Extract the (X, Y) coordinate from the center of the cell holding the provided text.  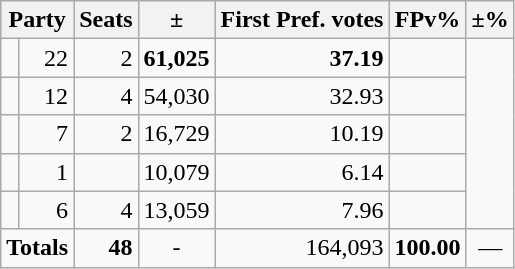
± (176, 20)
100.00 (428, 248)
FPv% (428, 20)
48 (106, 248)
±% (490, 20)
61,025 (176, 58)
Party (38, 20)
22 (46, 58)
37.19 (302, 58)
164,093 (302, 248)
10.19 (302, 134)
6 (46, 210)
10,079 (176, 172)
Totals (38, 248)
7.96 (302, 210)
54,030 (176, 96)
13,059 (176, 210)
1 (46, 172)
- (176, 248)
12 (46, 96)
First Pref. votes (302, 20)
16,729 (176, 134)
Seats (106, 20)
6.14 (302, 172)
— (490, 248)
7 (46, 134)
32.93 (302, 96)
